Provide the (x, y) coordinate of the cell's center where the given text is located.  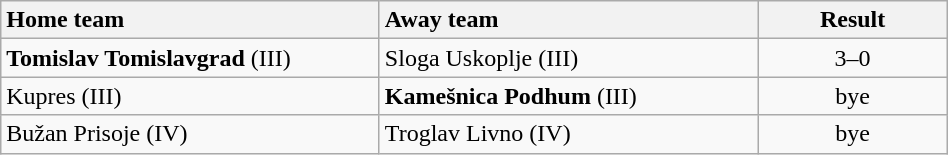
Sloga Uskoplje (III) (568, 58)
Home team (190, 20)
Kupres (III) (190, 96)
Result (852, 20)
Kamešnica Podhum (III) (568, 96)
Tomislav Tomislavgrad (III) (190, 58)
Bužan Prisoje (IV) (190, 134)
Away team (568, 20)
Troglav Livno (IV) (568, 134)
3–0 (852, 58)
